For the text-containing cell, return its midpoint in (x, y) coordinate format. 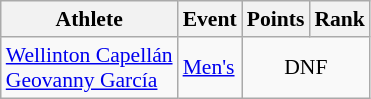
Points (276, 19)
Rank (340, 19)
Men's (210, 68)
Event (210, 19)
Wellinton CapellánGeovanny García (90, 68)
DNF (306, 68)
Athlete (90, 19)
